Return [x, y] of the center of cell containing provided text 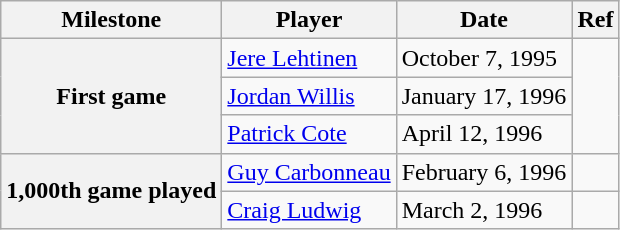
March 2, 1996 [484, 210]
First game [112, 96]
Jordan Willis [309, 96]
January 17, 1996 [484, 96]
Date [484, 20]
Patrick Cote [309, 134]
April 12, 1996 [484, 134]
Jere Lehtinen [309, 58]
October 7, 1995 [484, 58]
Ref [596, 20]
1,000th game played [112, 191]
Guy Carbonneau [309, 172]
February 6, 1996 [484, 172]
Craig Ludwig [309, 210]
Player [309, 20]
Milestone [112, 20]
